Provide the (X, Y) coordinate of the cell's center where the given text is located.  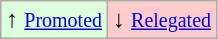
↑ Promoted (54, 20)
↓ Relegated (162, 20)
